For the text-containing cell, return its midpoint in [x, y] coordinate format. 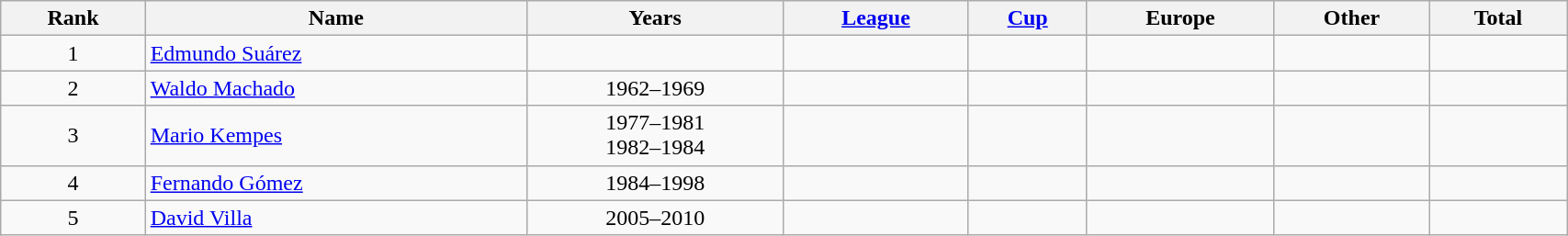
David Villa [336, 218]
3 [73, 136]
4 [73, 183]
Edmundo Suárez [336, 53]
Other [1352, 18]
Europe [1179, 18]
Waldo Machado [336, 88]
1 [73, 53]
Rank [73, 18]
Cup [1027, 18]
Total [1497, 18]
5 [73, 218]
Fernando Gómez [336, 183]
1977–1981 1982–1984 [656, 136]
League [876, 18]
2005–2010 [656, 218]
Years [656, 18]
2 [73, 88]
Mario Kempes [336, 136]
1984–1998 [656, 183]
1962–1969 [656, 88]
Name [336, 18]
